From the cell containing the given text, extract its center point as (x, y) coordinate. 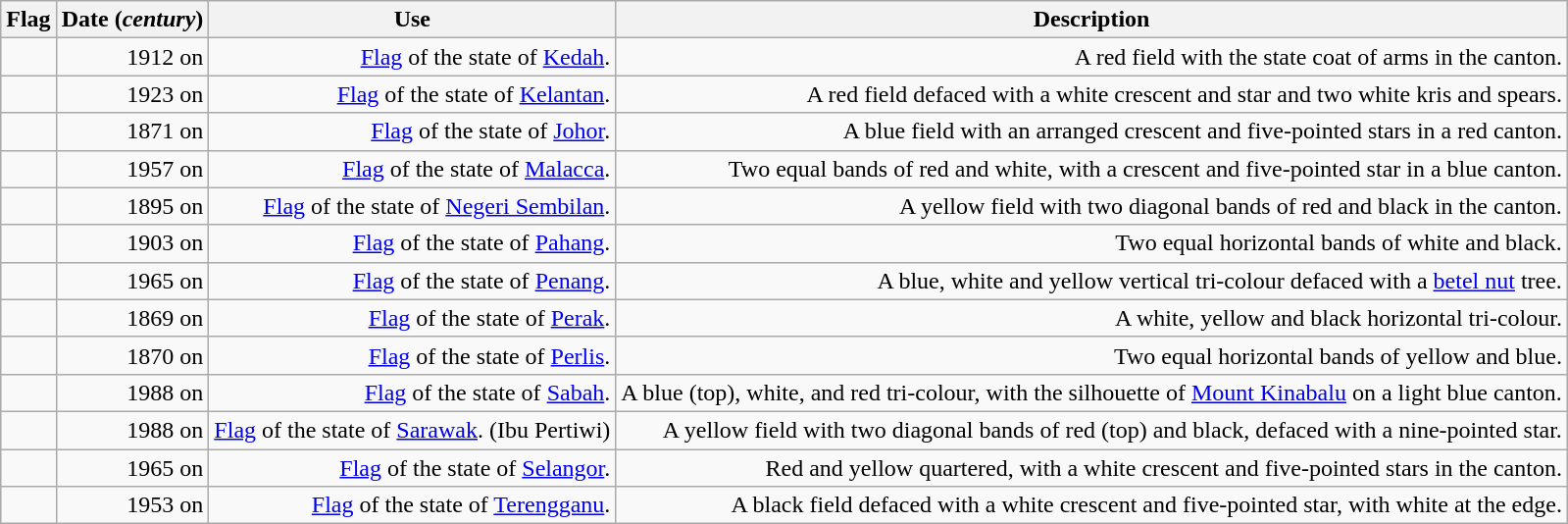
A red field with the state coat of arms in the canton. (1092, 57)
Flag of the state of Perlis. (412, 355)
Flag of the state of Selangor. (412, 468)
1903 on (132, 243)
A blue, white and yellow vertical tri-colour defaced with a betel nut tree. (1092, 281)
1895 on (132, 206)
A white, yellow and black horizontal tri-colour. (1092, 318)
1912 on (132, 57)
1953 on (132, 505)
1871 on (132, 131)
Two equal horizontal bands of yellow and blue. (1092, 355)
Flag of the state of Terengganu. (412, 505)
Flag of the state of Kedah. (412, 57)
A red field defaced with a white crescent and star and two white kris and spears. (1092, 94)
A yellow field with two diagonal bands of red (top) and black, defaced with a nine-pointed star. (1092, 430)
1870 on (132, 355)
Two equal horizontal bands of white and black. (1092, 243)
Flag of the state of Kelantan. (412, 94)
Flag of the state of Malacca. (412, 169)
Flag of the state of Penang. (412, 281)
Date (century) (132, 20)
Flag (28, 20)
Flag of the state of Perak. (412, 318)
A yellow field with two diagonal bands of red and black in the canton. (1092, 206)
Flag of the state of Negeri Sembilan. (412, 206)
Flag of the state of Sabah. (412, 393)
Two equal bands of red and white, with a crescent and five-pointed star in a blue canton. (1092, 169)
Red and yellow quartered, with a white crescent and five-pointed stars in the canton. (1092, 468)
1957 on (132, 169)
Description (1092, 20)
Use (412, 20)
1923 on (132, 94)
A blue (top), white, and red tri-colour, with the silhouette of Mount Kinabalu on a light blue canton. (1092, 393)
Flag of the state of Pahang. (412, 243)
Flag of the state of Sarawak. (Ibu Pertiwi) (412, 430)
Flag of the state of Johor. (412, 131)
A blue field with an arranged crescent and five-pointed stars in a red canton. (1092, 131)
A black field defaced with a white crescent and five-pointed star, with white at the edge. (1092, 505)
1869 on (132, 318)
